Extract the (X, Y) coordinate from the center of the cell holding the provided text.  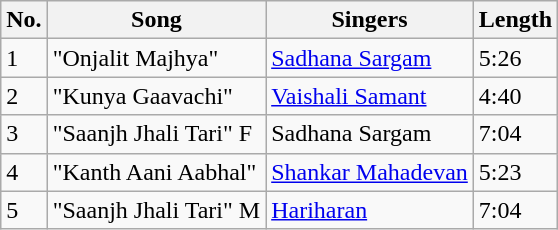
"Onjalit Majhya" (156, 58)
4:40 (515, 96)
No. (24, 20)
5:23 (515, 172)
3 (24, 134)
Length (515, 20)
Song (156, 20)
Hariharan (370, 210)
4 (24, 172)
"Saanjh Jhali Tari" M (156, 210)
2 (24, 96)
5:26 (515, 58)
"Kunya Gaavachi" (156, 96)
1 (24, 58)
"Saanjh Jhali Tari" F (156, 134)
5 (24, 210)
Vaishali Samant (370, 96)
"Kanth Aani Aabhal" (156, 172)
Shankar Mahadevan (370, 172)
Singers (370, 20)
